Find where the given text appears and provide that cell's center as [X, Y] coordinate. 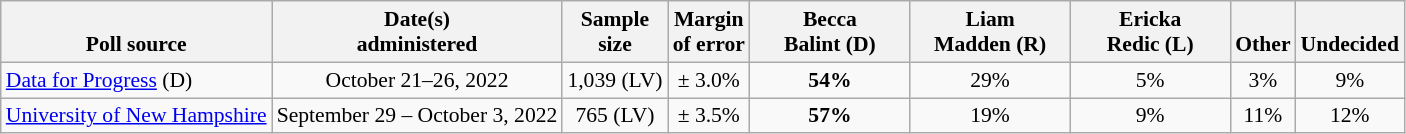
Undecided [1350, 32]
Other [1262, 32]
Poll source [136, 32]
Marginof error [709, 32]
19% [990, 116]
765 (LV) [614, 116]
Data for Progress (D) [136, 80]
5% [1150, 80]
ErickaRedic (L) [1150, 32]
BeccaBalint (D) [830, 32]
University of New Hampshire [136, 116]
12% [1350, 116]
29% [990, 80]
Date(s)administered [418, 32]
11% [1262, 116]
± 3.5% [709, 116]
57% [830, 116]
October 21–26, 2022 [418, 80]
3% [1262, 80]
54% [830, 80]
Samplesize [614, 32]
1,039 (LV) [614, 80]
LiamMadden (R) [990, 32]
± 3.0% [709, 80]
September 29 – October 3, 2022 [418, 116]
